Detect which cell encompasses the target text, then output its [X, Y] center coordinate. 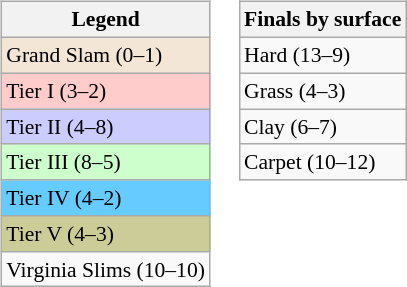
Tier I (3–2) [106, 91]
Finals by surface [322, 20]
Hard (13–9) [322, 55]
Tier V (4–3) [106, 234]
Grand Slam (0–1) [106, 55]
Carpet (10–12) [322, 162]
Clay (6–7) [322, 127]
Tier IV (4–2) [106, 198]
Legend [106, 20]
Tier III (8–5) [106, 162]
Grass (4–3) [322, 91]
Virginia Slims (10–10) [106, 269]
Tier II (4–8) [106, 127]
